Pinpoint the cell where the given text exists, returning its (X, Y) midpoint coordinate. 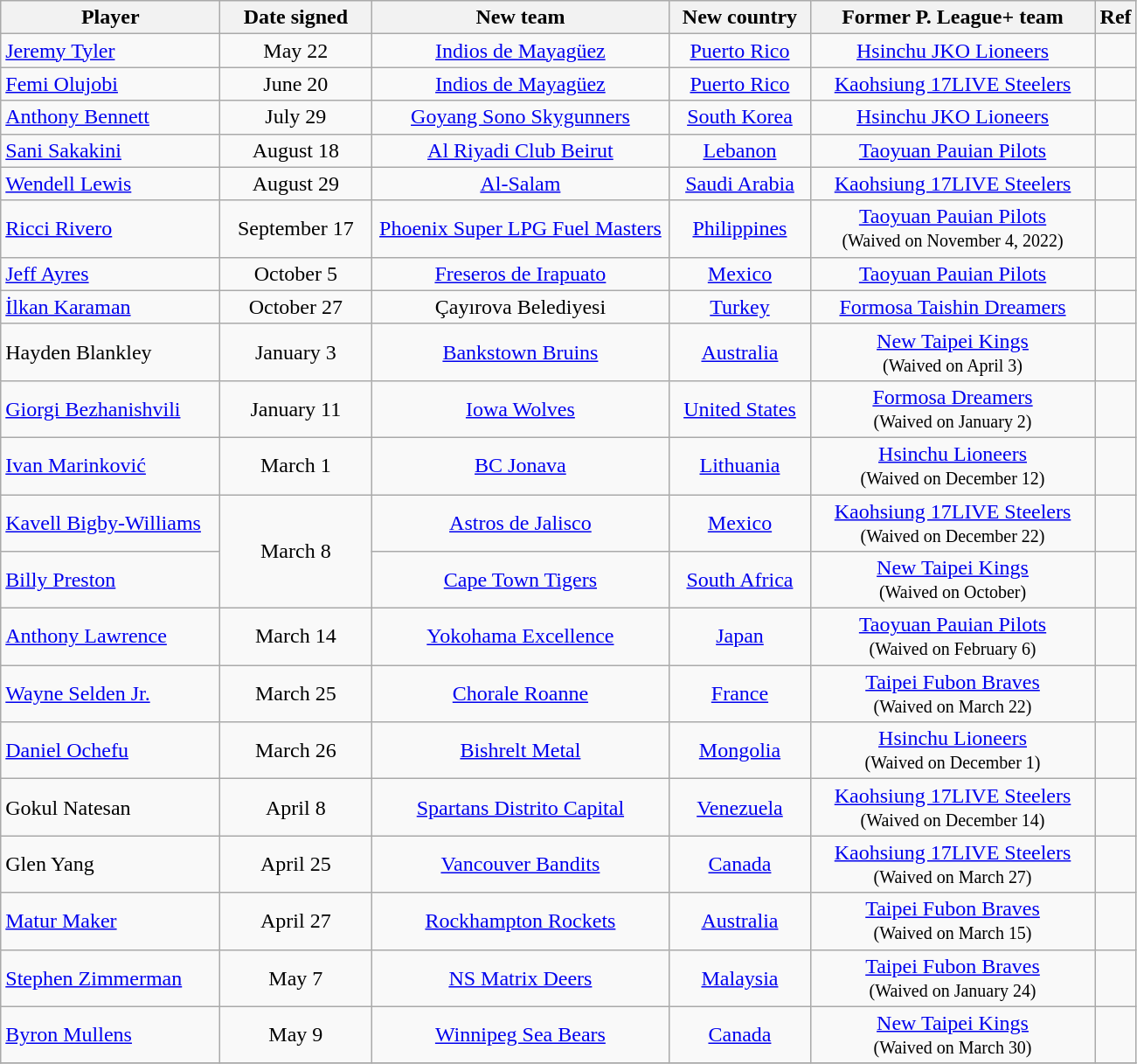
March 14 (295, 636)
Bankstown Bruins (521, 351)
Cape Town Tigers (521, 581)
Byron Mullens (110, 1035)
Stephen Zimmerman (110, 977)
Japan (739, 636)
New country (739, 17)
September 17 (295, 229)
July 29 (295, 117)
March 1 (295, 465)
South Korea (739, 117)
Billy Preston (110, 581)
Daniel Ochefu (110, 750)
Goyang Sono Skygunners (521, 117)
Turkey (739, 307)
BC Jonava (521, 465)
Winnipeg Sea Bears (521, 1035)
Çayırova Belediyesi (521, 307)
Jeff Ayres (110, 274)
Former P. League+ team (953, 17)
Taoyuan Pauian Pilots(Waived on November 4, 2022) (953, 229)
Rockhampton Rockets (521, 921)
June 20 (295, 84)
Lebanon (739, 150)
Jeremy Tyler (110, 51)
Gokul Natesan (110, 808)
Kaohsiung 17LIVE Steelers(Waived on March 27) (953, 864)
Glen Yang (110, 864)
İlkan Karaman (110, 307)
NS Matrix Deers (521, 977)
April 27 (295, 921)
Lithuania (739, 465)
Taipei Fubon Braves(Waived on March 22) (953, 694)
Taoyuan Pauian Pilots(Waived on February 6) (953, 636)
Spartans Distrito Capital (521, 808)
Wendell Lewis (110, 184)
New team (521, 17)
New Taipei Kings(Waived on March 30) (953, 1035)
Giorgi Bezhanishvili (110, 409)
Date signed (295, 17)
Freseros de Irapuato (521, 274)
March 8 (295, 552)
Astros de Jalisco (521, 523)
Kaohsiung 17LIVE Steelers(Waived on December 14) (953, 808)
Hsinchu Lioneers(Waived on December 1) (953, 750)
Kavell Bigby-Williams (110, 523)
Malaysia (739, 977)
Anthony Lawrence (110, 636)
South Africa (739, 581)
Al-Salam (521, 184)
Femi Olujobi (110, 84)
Mongolia (739, 750)
March 26 (295, 750)
Player (110, 17)
April 25 (295, 864)
Wayne Selden Jr. (110, 694)
Chorale Roanne (521, 694)
New Taipei Kings(Waived on April 3) (953, 351)
Anthony Bennett (110, 117)
Hsinchu Lioneers(Waived on December 12) (953, 465)
Bishrelt Metal (521, 750)
January 11 (295, 409)
Yokohama Excellence (521, 636)
August 29 (295, 184)
Ivan Marinković (110, 465)
Taipei Fubon Braves(Waived on March 15) (953, 921)
Philippines (739, 229)
France (739, 694)
Saudi Arabia (739, 184)
Venezuela (739, 808)
Al Riyadi Club Beirut (521, 150)
Matur Maker (110, 921)
Formosa Taishin Dreamers (953, 307)
United States (739, 409)
January 3 (295, 351)
Phoenix Super LPG Fuel Masters (521, 229)
May 22 (295, 51)
August 18 (295, 150)
Formosa Dreamers(Waived on January 2) (953, 409)
Hayden Blankley (110, 351)
March 25 (295, 694)
October 27 (295, 307)
Ricci Rivero (110, 229)
October 5 (295, 274)
April 8 (295, 808)
Ref (1115, 17)
Iowa Wolves (521, 409)
May 7 (295, 977)
May 9 (295, 1035)
New Taipei Kings(Waived on October) (953, 581)
Vancouver Bandits (521, 864)
Sani Sakakini (110, 150)
Kaohsiung 17LIVE Steelers(Waived on December 22) (953, 523)
Taipei Fubon Braves(Waived on January 24) (953, 977)
